Extract the (x, y) coordinate from the center of the cell holding the provided text.  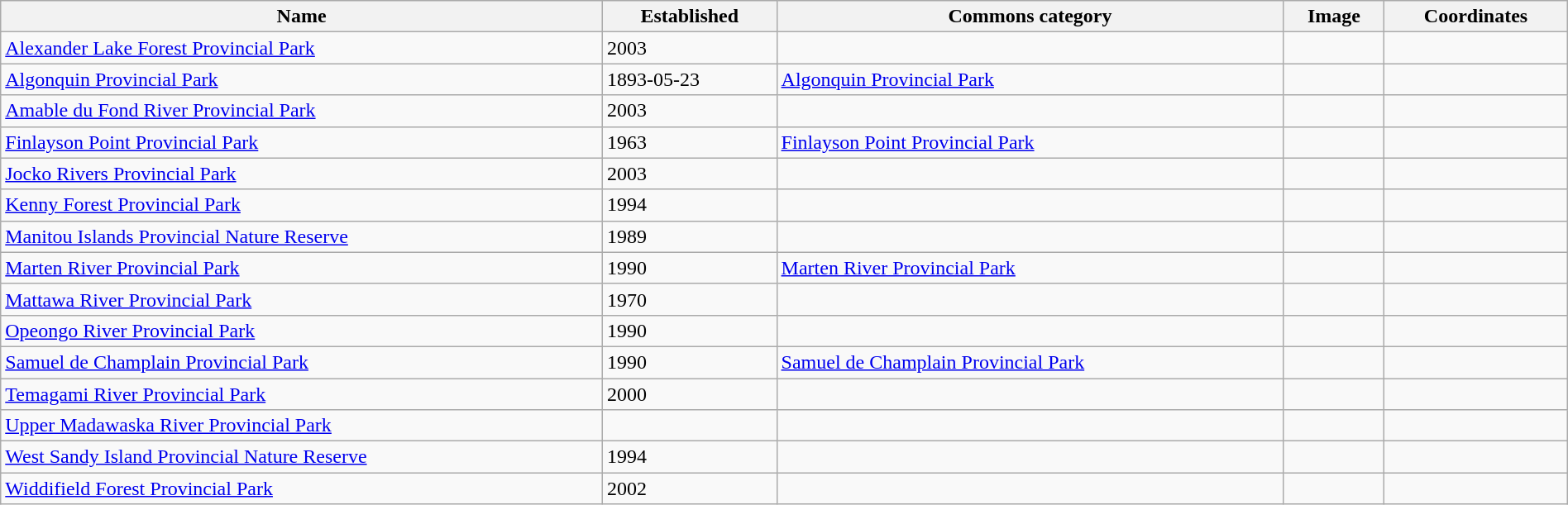
1989 (690, 236)
1893-05-23 (690, 79)
Coordinates (1475, 17)
1970 (690, 299)
Temagami River Provincial Park (302, 394)
Mattawa River Provincial Park (302, 299)
Commons category (1030, 17)
Opeongo River Provincial Park (302, 331)
Upper Madawaska River Provincial Park (302, 426)
Name (302, 17)
2002 (690, 488)
2000 (690, 394)
Jocko Rivers Provincial Park (302, 174)
1963 (690, 142)
Image (1334, 17)
Alexander Lake Forest Provincial Park (302, 48)
Kenny Forest Provincial Park (302, 205)
Widdifield Forest Provincial Park (302, 488)
West Sandy Island Provincial Nature Reserve (302, 457)
Established (690, 17)
Manitou Islands Provincial Nature Reserve (302, 236)
Amable du Fond River Provincial Park (302, 111)
